Capture the cell that displays the provided text and extract its (X, Y) central coordinate. 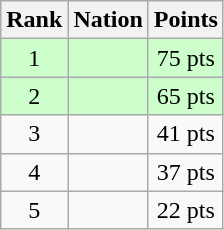
75 pts (186, 58)
37 pts (186, 172)
4 (34, 172)
Rank (34, 20)
65 pts (186, 96)
22 pts (186, 210)
Points (186, 20)
2 (34, 96)
3 (34, 134)
1 (34, 58)
Nation (108, 20)
5 (34, 210)
41 pts (186, 134)
